For the text-containing cell, return its midpoint in [x, y] coordinate format. 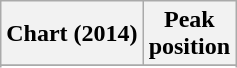
Chart (2014) [72, 34]
Peakposition [189, 34]
